Identify which cell holds the provided text, then report its (x, y) central coordinate. 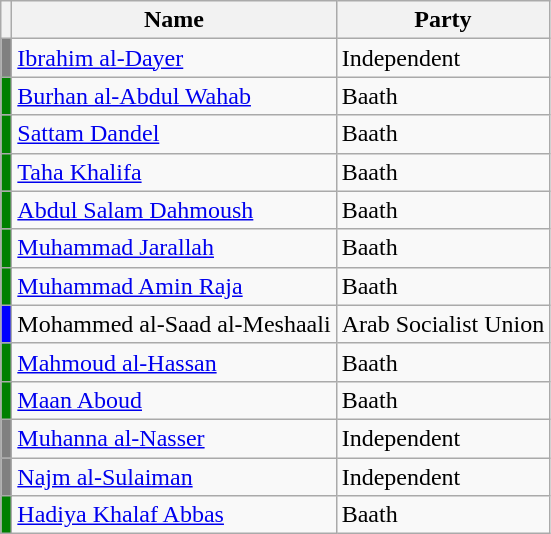
Name (174, 20)
Ibrahim al-Dayer (174, 58)
Arab Socialist Union (443, 324)
Najm al-Sulaiman (174, 477)
Hadiya Khalaf Abbas (174, 515)
Muhammad Amin Raja (174, 286)
Mahmoud al-Hassan (174, 362)
Maan Aboud (174, 400)
Muhanna al-Nasser (174, 438)
Party (443, 20)
Mohammed al-Saad al-Meshaali (174, 324)
Sattam Dandel (174, 134)
Muhammad Jarallah (174, 248)
Abdul Salam Dahmoush (174, 210)
Taha Khalifa (174, 172)
Burhan al-Abdul Wahab (174, 96)
